Pinpoint the cell where the given text exists, returning its [x, y] midpoint coordinate. 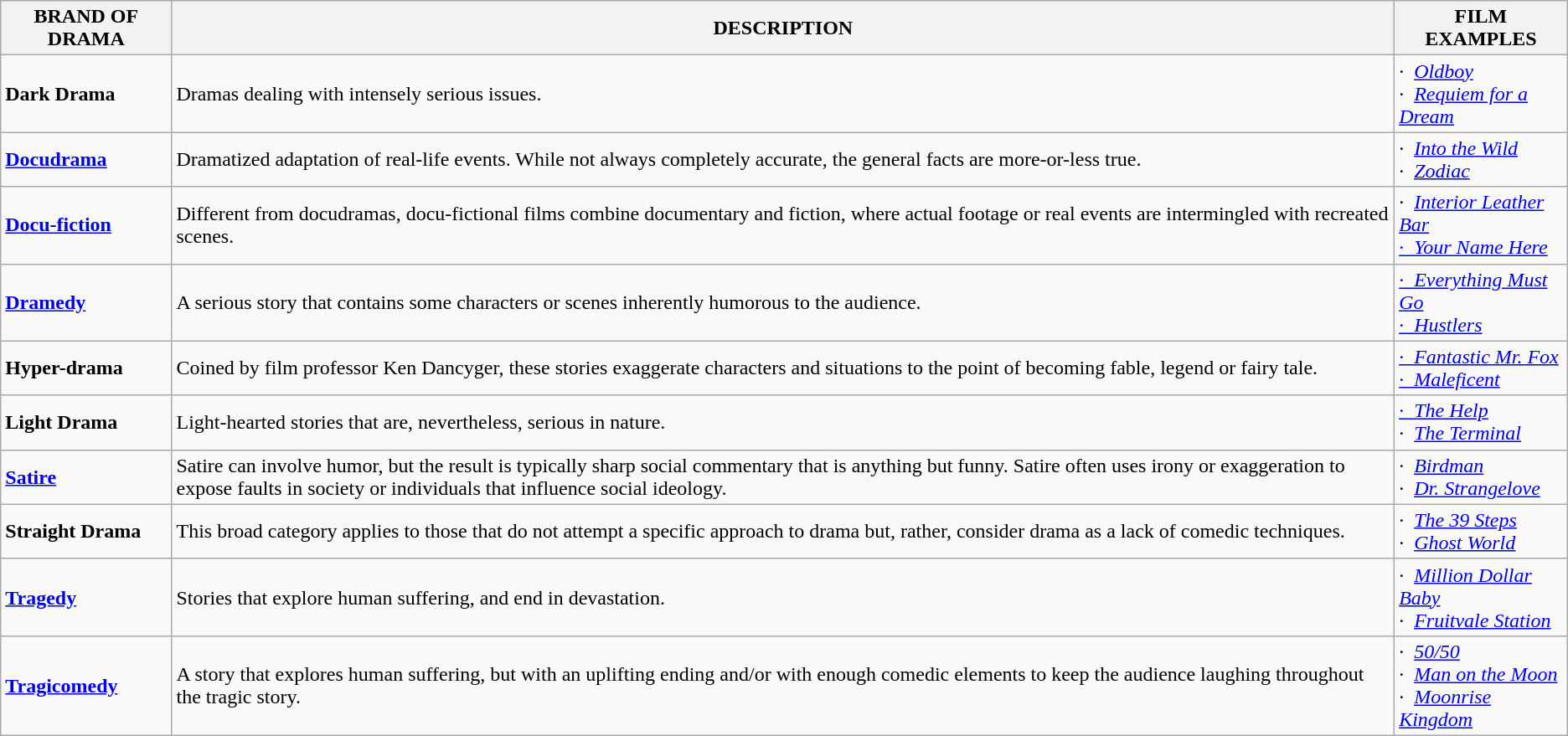
· Fantastic Mr. Fox· Maleficent [1481, 368]
· Everything Must Go· Hustlers [1481, 302]
Coined by film professor Ken Dancyger, these stories exaggerate characters and situations to the point of becoming fable, legend or fairy tale. [783, 368]
· The 39 Steps· Ghost World [1481, 531]
Dramatized adaptation of real-life events. While not always completely accurate, the general facts are more-or-less true. [783, 159]
· Interior Leather Bar· Your Name Here [1481, 225]
This broad category applies to those that do not attempt a specific approach to drama but, rather, consider drama as a lack of comedic techniques. [783, 531]
Dramedy [86, 302]
· 50/50· Man on the Moon· Moonrise Kingdom [1481, 685]
· Oldboy· Requiem for a Dream [1481, 94]
Tragedy [86, 597]
· Into the Wild· Zodiac [1481, 159]
Dramas dealing with intensely serious issues. [783, 94]
· Million Dollar Baby· Fruitvale Station [1481, 597]
Satire [86, 477]
· Birdman· Dr. Strangelove [1481, 477]
Light Drama [86, 422]
Light-hearted stories that are, nevertheless, serious in nature. [783, 422]
Stories that explore human suffering, and end in devastation. [783, 597]
A serious story that contains some characters or scenes inherently humorous to the audience. [783, 302]
Straight Drama [86, 531]
BRAND OF DRAMA [86, 28]
Hyper-drama [86, 368]
DESCRIPTION [783, 28]
Tragicomedy [86, 685]
FILM EXAMPLES [1481, 28]
Docudrama [86, 159]
Dark Drama [86, 94]
· The Help· The Terminal [1481, 422]
Docu-fiction [86, 225]
